Find where the given text appears and provide that cell's center as (x, y) coordinate. 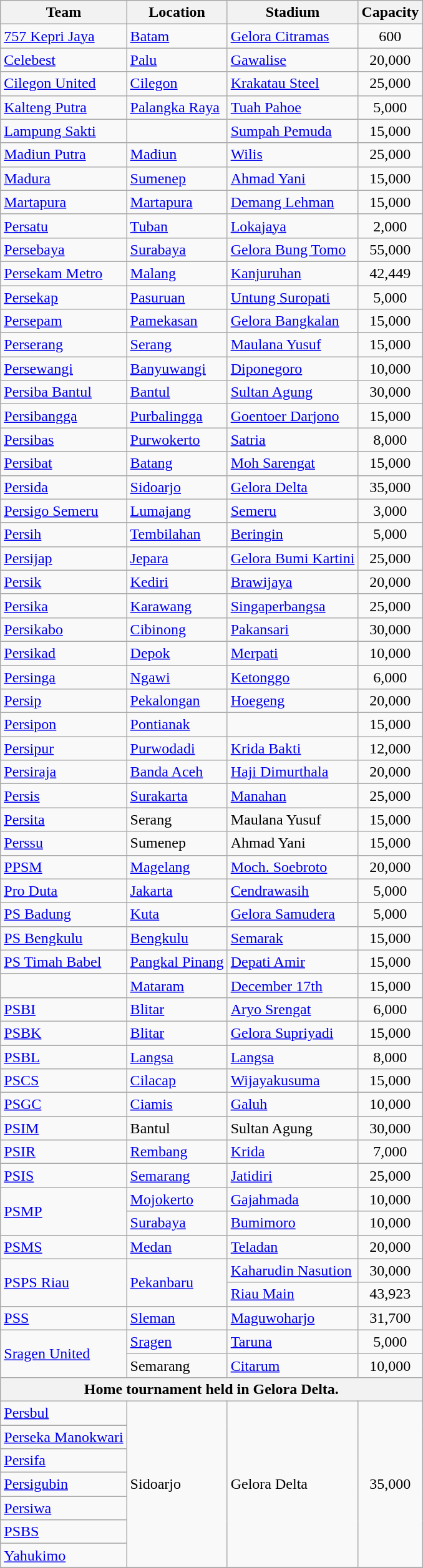
Mojokerto (177, 1199)
Kaharudin Nasution (293, 1270)
Mataram (177, 985)
Moch. Soebroto (293, 867)
Cendrawasih (293, 891)
Moh Sarengat (293, 463)
Depok (177, 653)
Persis (64, 796)
Jakarta (177, 891)
Kuta (177, 914)
Pekalongan (177, 701)
Persikabo (64, 629)
Persinga (64, 677)
Persekap (64, 298)
Gelora Supriyadi (293, 1033)
Persibangga (64, 416)
Depati Amir (293, 962)
Gelora Bumi Kartini (293, 558)
Persik (64, 582)
Persita (64, 820)
2,000 (391, 226)
Gelora Bung Tomo (293, 249)
12,000 (391, 748)
Brawijaya (293, 582)
55,000 (391, 249)
Tembilahan (177, 535)
Persewangi (64, 369)
Persibas (64, 440)
Pamekasan (177, 321)
Persigo Semeru (64, 511)
Pekanbaru (177, 1282)
Batam (177, 36)
Riau Main (293, 1294)
Persifa (64, 1461)
Persida (64, 487)
Magelang (177, 867)
Persip (64, 701)
Persiba Bantul (64, 392)
Satria (293, 440)
Untung Suropati (293, 298)
Persiraja (64, 772)
600 (391, 36)
Surakarta (177, 796)
Persibat (64, 463)
Semarak (293, 938)
Singaperbangsa (293, 606)
Persbul (64, 1413)
Bengkulu (177, 938)
PS Bengkulu (64, 938)
Purbalingga (177, 416)
PSBI (64, 1009)
Madura (64, 178)
Tuah Pahoe (293, 107)
Persekam Metro (64, 273)
Gelora Bangkalan (293, 321)
Persikad (64, 653)
Sumpah Pemuda (293, 131)
Gelora Samudera (293, 914)
Batang (177, 463)
Galuh (293, 1105)
Pasuruan (177, 298)
Banda Aceh (177, 772)
Malang (177, 273)
Sleman (177, 1318)
Pakansari (293, 629)
Citarum (293, 1365)
Persih (64, 535)
Persebaya (64, 249)
Lokajaya (293, 226)
Perssu (64, 843)
PSBS (64, 1532)
Wijayakusuma (293, 1081)
Pangkal Pinang (177, 962)
PSS (64, 1318)
Capacity (391, 12)
Manahan (293, 796)
7,000 (391, 1152)
Gawalise (293, 60)
Aryo Srengat (293, 1009)
Goentoer Darjono (293, 416)
Kanjuruhan (293, 273)
Team (64, 12)
Karawang (177, 606)
Kediri (177, 582)
PSCS (64, 1081)
Ciamis (177, 1105)
Teladan (293, 1247)
PS Timah Babel (64, 962)
Lumajang (177, 511)
Pontianak (177, 725)
PSMS (64, 1247)
PSIR (64, 1152)
Palangka Raya (177, 107)
PPSM (64, 867)
Yahukimo (64, 1556)
Cilegon (177, 84)
Palu (177, 60)
Krida (293, 1152)
Perserang (64, 345)
Sragen (177, 1342)
42,449 (391, 273)
Cilegon United (64, 84)
Bumimoro (293, 1223)
Semeru (293, 511)
Jatidiri (293, 1176)
Maguwoharjo (293, 1318)
Beringin (293, 535)
PSBL (64, 1057)
Purwokerto (177, 440)
Merpati (293, 653)
Haji Dimurthala (293, 772)
PSGC (64, 1105)
Jepara (177, 558)
PS Badung (64, 914)
PSBK (64, 1033)
Location (177, 12)
3,000 (391, 511)
Perseka Manokwari (64, 1436)
Persiwa (64, 1508)
PSIM (64, 1128)
December 17th (293, 985)
Persijap (64, 558)
31,700 (391, 1318)
PSIS (64, 1176)
Kalteng Putra (64, 107)
Banyuwangi (177, 369)
Demang Lehman (293, 202)
Cilacap (177, 1081)
Ketonggo (293, 677)
Stadium (293, 12)
Diponegoro (293, 369)
Gajahmada (293, 1199)
PSPS Riau (64, 1282)
Krida Bakti (293, 748)
Celebest (64, 60)
Taruna (293, 1342)
Krakatau Steel (293, 84)
Lampung Sakti (64, 131)
757 Kepri Jaya (64, 36)
Gelora Citramas (293, 36)
Persatu (64, 226)
Home tournament held in Gelora Delta. (211, 1389)
Persika (64, 606)
PSMP (64, 1211)
Persigubin (64, 1484)
Medan (177, 1247)
Pro Duta (64, 891)
Rembang (177, 1152)
Cibinong (177, 629)
43,923 (391, 1294)
Wilis (293, 155)
Sragen United (64, 1353)
Hoegeng (293, 701)
Purwodadi (177, 748)
Persepam (64, 321)
Madiun Putra (64, 155)
Tuban (177, 226)
Madiun (177, 155)
Persipur (64, 748)
Ngawi (177, 677)
Persipon (64, 725)
